Return [x, y] of the center of cell containing provided text 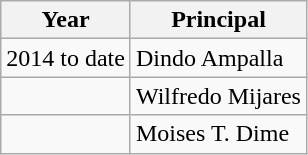
Year [66, 20]
Principal [218, 20]
Wilfredo Mijares [218, 96]
Dindo Ampalla [218, 58]
2014 to date [66, 58]
Moises T. Dime [218, 134]
